Search for the cell housing the specified text and yield its [X, Y] center coordinate. 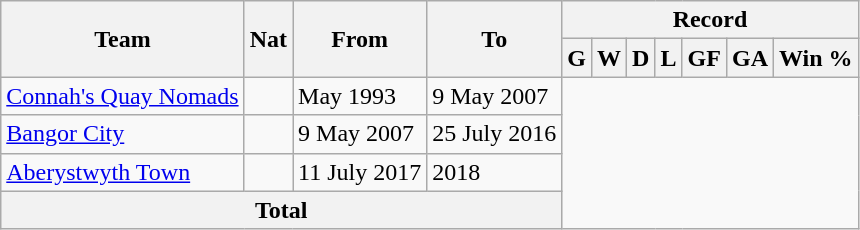
Team [122, 39]
Connah's Quay Nomads [122, 96]
From [360, 39]
Win % [816, 58]
GF [704, 58]
Total [282, 210]
Nat [268, 39]
Bangor City [122, 134]
W [610, 58]
11 July 2017 [360, 172]
Record [710, 20]
G [577, 58]
May 1993 [360, 96]
GA [750, 58]
Aberystwyth Town [122, 172]
25 July 2016 [494, 134]
2018 [494, 172]
L [668, 58]
D [641, 58]
To [494, 39]
